Scan for the cell matching the given text and deliver its [x, y] coordinate at center. 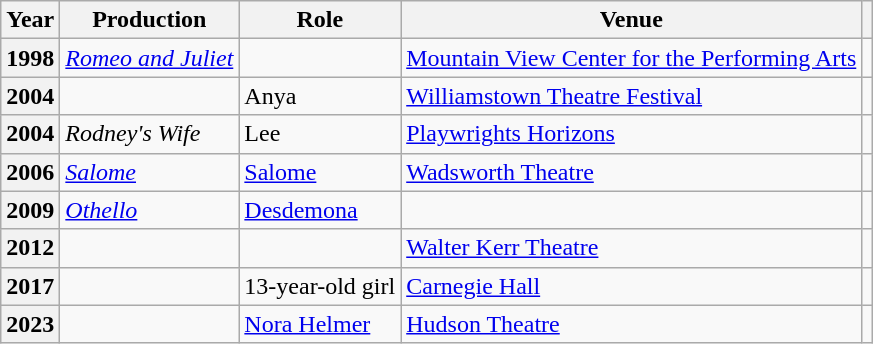
Romeo and Juliet [150, 58]
Walter Kerr Theatre [632, 248]
2006 [30, 172]
Hudson Theatre [632, 324]
Anya [320, 96]
Nora Helmer [320, 324]
Williamstown Theatre Festival [632, 96]
2009 [30, 210]
2017 [30, 286]
Wadsworth Theatre [632, 172]
Lee [320, 134]
Playwrights Horizons [632, 134]
2012 [30, 248]
Role [320, 20]
Carnegie Hall [632, 286]
Production [150, 20]
Desdemona [320, 210]
Rodney's Wife [150, 134]
2023 [30, 324]
Venue [632, 20]
Othello [150, 210]
Year [30, 20]
13-year-old girl [320, 286]
1998 [30, 58]
Mountain View Center for the Performing Arts [632, 58]
